For the text-containing cell, return its midpoint in (X, Y) coordinate format. 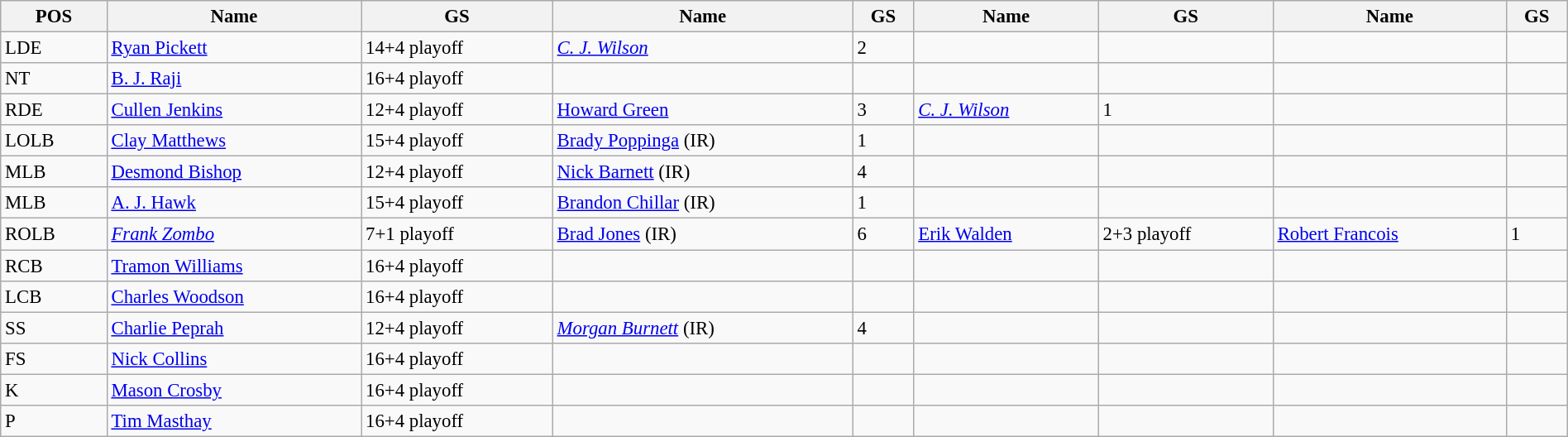
Tim Masthay (234, 421)
Clay Matthews (234, 141)
Mason Crosby (234, 390)
Robert Francois (1389, 234)
Ryan Pickett (234, 48)
Howard Green (703, 110)
Erik Walden (1006, 234)
Brandon Chillar (IR) (703, 203)
Nick Barnett (IR) (703, 172)
ROLB (54, 234)
Brad Jones (IR) (703, 234)
P (54, 421)
FS (54, 358)
LOLB (54, 141)
Frank Zombo (234, 234)
RCB (54, 266)
3 (883, 110)
14+4 playoff (457, 48)
Charles Woodson (234, 296)
RDE (54, 110)
Nick Collins (234, 358)
Tramon Williams (234, 266)
2+3 playoff (1186, 234)
Charlie Peprah (234, 328)
LDE (54, 48)
A. J. Hawk (234, 203)
Cullen Jenkins (234, 110)
2 (883, 48)
SS (54, 328)
7+1 playoff (457, 234)
NT (54, 79)
POS (54, 17)
Morgan Burnett (IR) (703, 328)
LCB (54, 296)
Brady Poppinga (IR) (703, 141)
6 (883, 234)
Desmond Bishop (234, 172)
K (54, 390)
B. J. Raji (234, 79)
